Output the (X, Y) coordinate of the center of the cell containing the given text.  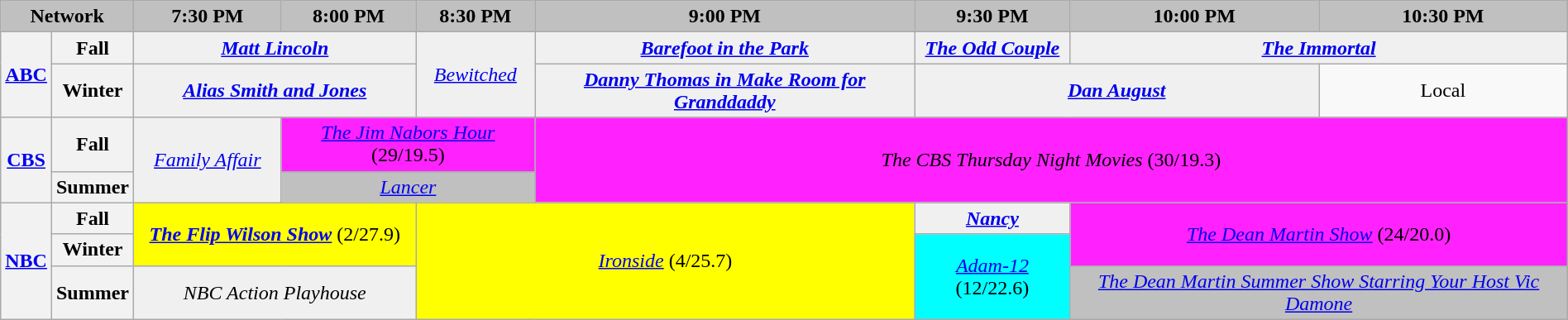
Lancer (409, 187)
7:30 PM (208, 17)
NBC (26, 261)
10:00 PM (1194, 17)
8:00 PM (349, 17)
Dan August (1116, 91)
8:30 PM (476, 17)
Barefoot in the Park (724, 48)
ABC (26, 74)
The Flip Wilson Show (2/27.9) (275, 234)
9:30 PM (992, 17)
The Jim Nabors Hour (29/19.5) (409, 144)
9:00 PM (724, 17)
Family Affair (208, 160)
Matt Lincoln (275, 48)
Adam-12 (12/22.6) (992, 276)
CBS (26, 160)
Danny Thomas in Make Room for Granddaddy (724, 91)
Alias Smith and Jones (275, 91)
The CBS Thursday Night Movies (30/19.3) (1052, 160)
Ironside (4/25.7) (665, 261)
Network (68, 17)
The Dean Martin Summer Show Starring Your Host Vic Damone (1318, 293)
The Immortal (1318, 48)
The Dean Martin Show (24/20.0) (1318, 234)
NBC Action Playhouse (275, 293)
Bewitched (476, 74)
The Odd Couple (992, 48)
10:30 PM (1442, 17)
Nancy (992, 218)
Local (1442, 91)
